Find where the given text appears and provide that cell's center as [X, Y] coordinate. 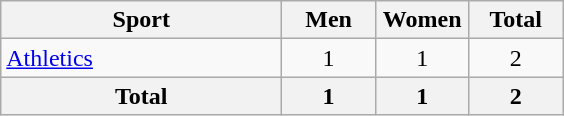
Sport [142, 20]
Women [422, 20]
Men [329, 20]
Athletics [142, 58]
